Find where the given text appears and provide that cell's center as (x, y) coordinate. 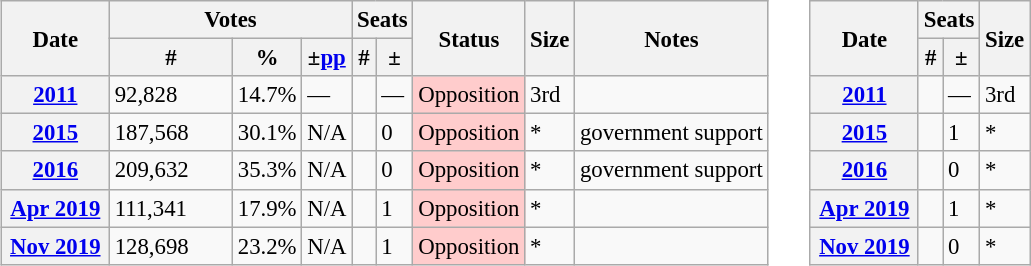
±pp (327, 58)
111,341 (170, 208)
% (266, 58)
17.9% (266, 208)
23.2% (266, 246)
Votes (230, 20)
187,568 (170, 133)
128,698 (170, 246)
209,632 (170, 170)
30.1% (266, 133)
92,828 (170, 95)
14.7% (266, 95)
Status (469, 38)
35.3% (266, 170)
Notes (672, 38)
